Scan for the cell matching the given text and deliver its (X, Y) coordinate at center. 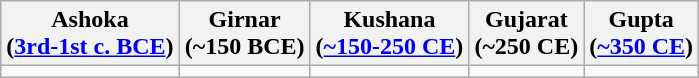
Ashoka(3rd-1st c. BCE) (90, 34)
Gujarat(~250 CE) (526, 34)
Girnar(~150 BCE) (244, 34)
Kushana(~150-250 CE) (390, 34)
Gupta(~350 CE) (642, 34)
